For the text-containing cell, return its midpoint in (X, Y) coordinate format. 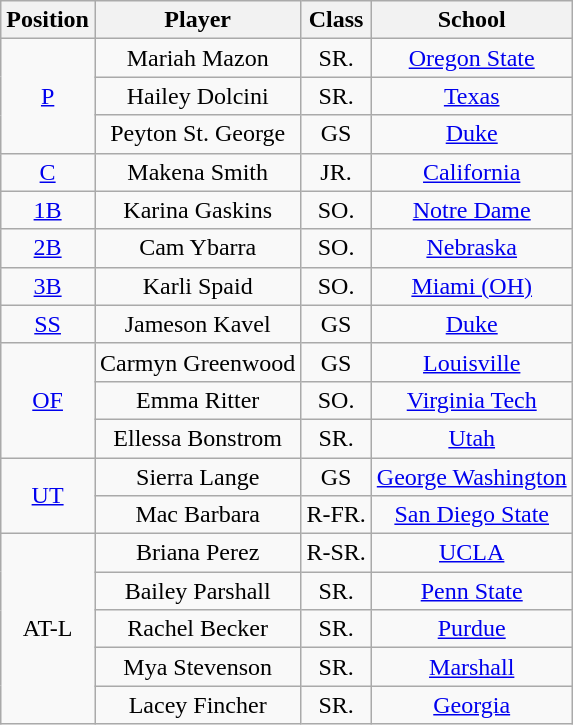
Nebraska (472, 248)
Mya Stevenson (197, 667)
OF (48, 400)
Mac Barbara (197, 515)
3B (48, 286)
Marshall (472, 667)
R-FR. (336, 515)
Oregon State (472, 58)
George Washington (472, 477)
Bailey Parshall (197, 591)
Makena Smith (197, 172)
Hailey Dolcini (197, 96)
California (472, 172)
AT-L (48, 629)
Jameson Kavel (197, 324)
San Diego State (472, 515)
Mariah Mazon (197, 58)
Karina Gaskins (197, 210)
Karli Spaid (197, 286)
Notre Dame (472, 210)
UT (48, 496)
Briana Perez (197, 553)
1B (48, 210)
C (48, 172)
Carmyn Greenwood (197, 362)
Purdue (472, 629)
School (472, 20)
Louisville (472, 362)
Georgia (472, 705)
UCLA (472, 553)
Lacey Fincher (197, 705)
Ellessa Bonstrom (197, 438)
2B (48, 248)
Sierra Lange (197, 477)
JR. (336, 172)
Penn State (472, 591)
SS (48, 324)
Texas (472, 96)
Player (197, 20)
Cam Ybarra (197, 248)
Miami (OH) (472, 286)
Rachel Becker (197, 629)
Peyton St. George (197, 134)
R-SR. (336, 553)
Emma Ritter (197, 400)
Utah (472, 438)
Virginia Tech (472, 400)
P (48, 96)
Position (48, 20)
Class (336, 20)
